Extract the [x, y] coordinate from the center of the cell holding the provided text.  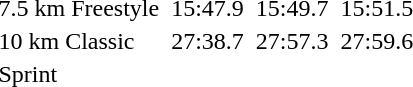
27:38.7 [208, 41]
27:57.3 [292, 41]
